Extract the [x, y] coordinate from the center of the cell holding the provided text.  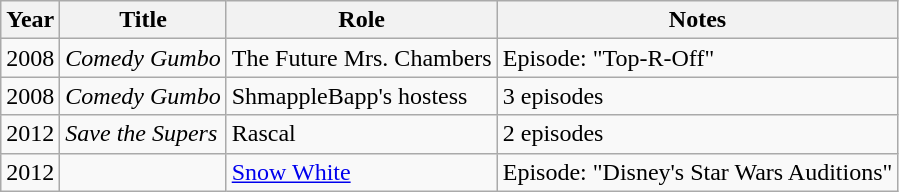
The Future Mrs. Chambers [362, 58]
Save the Supers [143, 134]
Snow White [362, 172]
Rascal [362, 134]
ShmappleBapp's hostess [362, 96]
Role [362, 20]
Title [143, 20]
2 episodes [698, 134]
Episode: "Disney's Star Wars Auditions" [698, 172]
Year [30, 20]
Notes [698, 20]
Episode: "Top-R-Off" [698, 58]
3 episodes [698, 96]
